From the cell containing the given text, extract its center point as (x, y) coordinate. 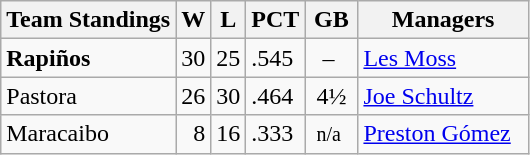
Pastora (88, 96)
Rapiños (88, 58)
26 (194, 96)
Team Standings (88, 20)
Preston Gómez (443, 134)
PCT (276, 20)
4½ (332, 96)
n/a (332, 134)
L (228, 20)
Joe Schultz (443, 96)
GB (332, 20)
Les Moss (443, 58)
.545 (276, 58)
25 (228, 58)
8 (194, 134)
Managers (443, 20)
.464 (276, 96)
Maracaibo (88, 134)
– (332, 58)
W (194, 20)
.333 (276, 134)
16 (228, 134)
